Determine the (x, y) coordinate at the center of the cell enclosing the given text.  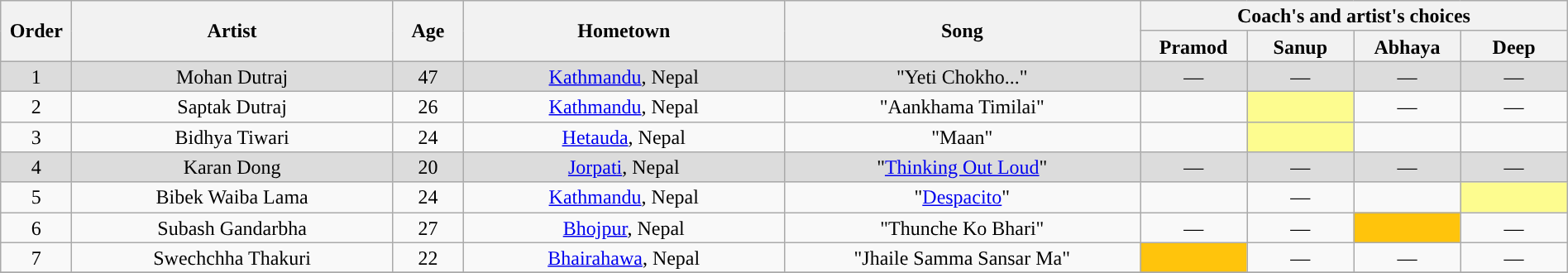
Jorpati, Nepal (624, 167)
26 (428, 106)
Deep (1513, 46)
"Yeti Chokho..." (963, 76)
Bhojpur, Nepal (624, 228)
Mohan Dutraj (232, 76)
Swechchha Thakuri (232, 258)
20 (428, 167)
"Thinking Out Loud" (963, 167)
Subash Gandarbha (232, 228)
3 (36, 137)
7 (36, 258)
Age (428, 31)
Coach's and artist's choices (1355, 17)
Artist (232, 31)
Hetauda, Nepal (624, 137)
22 (428, 258)
4 (36, 167)
"Despacito" (963, 197)
Pramod (1194, 46)
Order (36, 31)
1 (36, 76)
"Maan" (963, 137)
27 (428, 228)
Sanup (1300, 46)
"Aankhama Timilai" (963, 106)
Song (963, 31)
Bibek Waiba Lama (232, 197)
6 (36, 228)
47 (428, 76)
"Thunche Ko Bhari" (963, 228)
2 (36, 106)
Bidhya Tiwari (232, 137)
Saptak Dutraj (232, 106)
5 (36, 197)
"Jhaile Samma Sansar Ma" (963, 258)
Hometown (624, 31)
Bhairahawa, Nepal (624, 258)
Abhaya (1408, 46)
Karan Dong (232, 167)
